Output the [X, Y] coordinate of the center of the cell containing the given text.  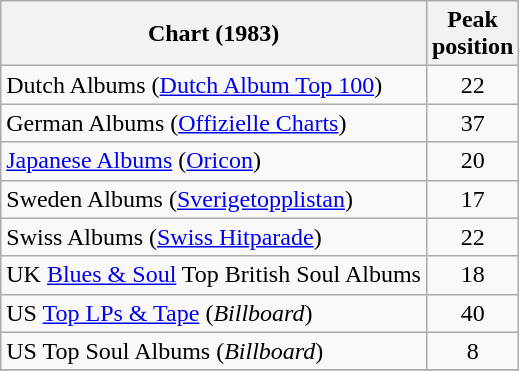
Sweden Albums (Sverigetopplistan) [214, 199]
Peakposition [472, 34]
Dutch Albums (Dutch Album Top 100) [214, 85]
17 [472, 199]
37 [472, 123]
8 [472, 351]
US Top Soul Albums (Billboard) [214, 351]
UK Blues & Soul Top British Soul Albums [214, 275]
Swiss Albums (Swiss Hitparade) [214, 237]
US Top LPs & Tape (Billboard) [214, 313]
20 [472, 161]
Chart (1983) [214, 34]
18 [472, 275]
Japanese Albums (Oricon) [214, 161]
40 [472, 313]
German Albums (Offizielle Charts) [214, 123]
